Output the (x, y) coordinate of the center of the cell containing the given text.  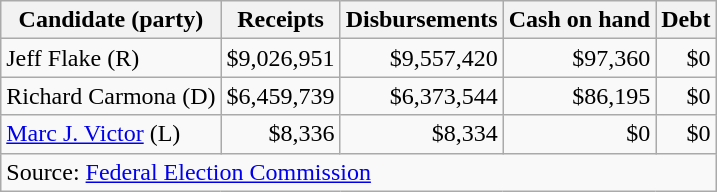
Cash on hand (579, 20)
$8,336 (280, 134)
$8,334 (422, 134)
Disbursements (422, 20)
Marc J. Victor (L) (111, 134)
$6,459,739 (280, 96)
Jeff Flake (R) (111, 58)
$9,557,420 (422, 58)
Richard Carmona (D) (111, 96)
Debt (686, 20)
Source: Federal Election Commission (358, 172)
$9,026,951 (280, 58)
Candidate (party) (111, 20)
Receipts (280, 20)
$86,195 (579, 96)
$6,373,544 (422, 96)
$97,360 (579, 58)
